Find where the given text appears and provide that cell's center as (x, y) coordinate. 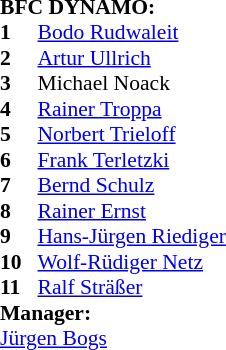
6 (19, 160)
Wolf-Rüdiger Netz (132, 262)
Hans-Jürgen Riediger (132, 237)
Ralf Sträßer (132, 287)
10 (19, 262)
Frank Terletzki (132, 160)
Artur Ullrich (132, 58)
Manager: (113, 313)
Norbert Trieloff (132, 135)
Michael Noack (132, 83)
4 (19, 109)
8 (19, 211)
3 (19, 83)
Rainer Ernst (132, 211)
Bernd Schulz (132, 185)
Rainer Troppa (132, 109)
Bodo Rudwaleit (132, 33)
11 (19, 287)
7 (19, 185)
1 (19, 33)
9 (19, 237)
5 (19, 135)
2 (19, 58)
